Locate the cell with the specified text and output its (X, Y) center coordinate. 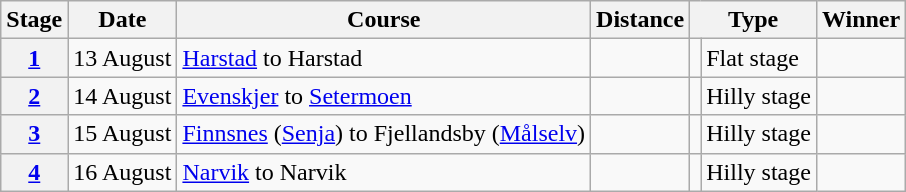
Stage (34, 20)
14 August (122, 96)
16 August (122, 172)
4 (34, 172)
15 August (122, 134)
Course (384, 20)
1 (34, 58)
Distance (640, 20)
Evenskjer to Setermoen (384, 96)
Finnsnes (Senja) to Fjellandsby (Målselv) (384, 134)
Narvik to Narvik (384, 172)
13 August (122, 58)
Date (122, 20)
Type (754, 20)
3 (34, 134)
2 (34, 96)
Winner (860, 20)
Harstad to Harstad (384, 58)
Flat stage (759, 58)
